Identify which cell holds the provided text, then report its [X, Y] central coordinate. 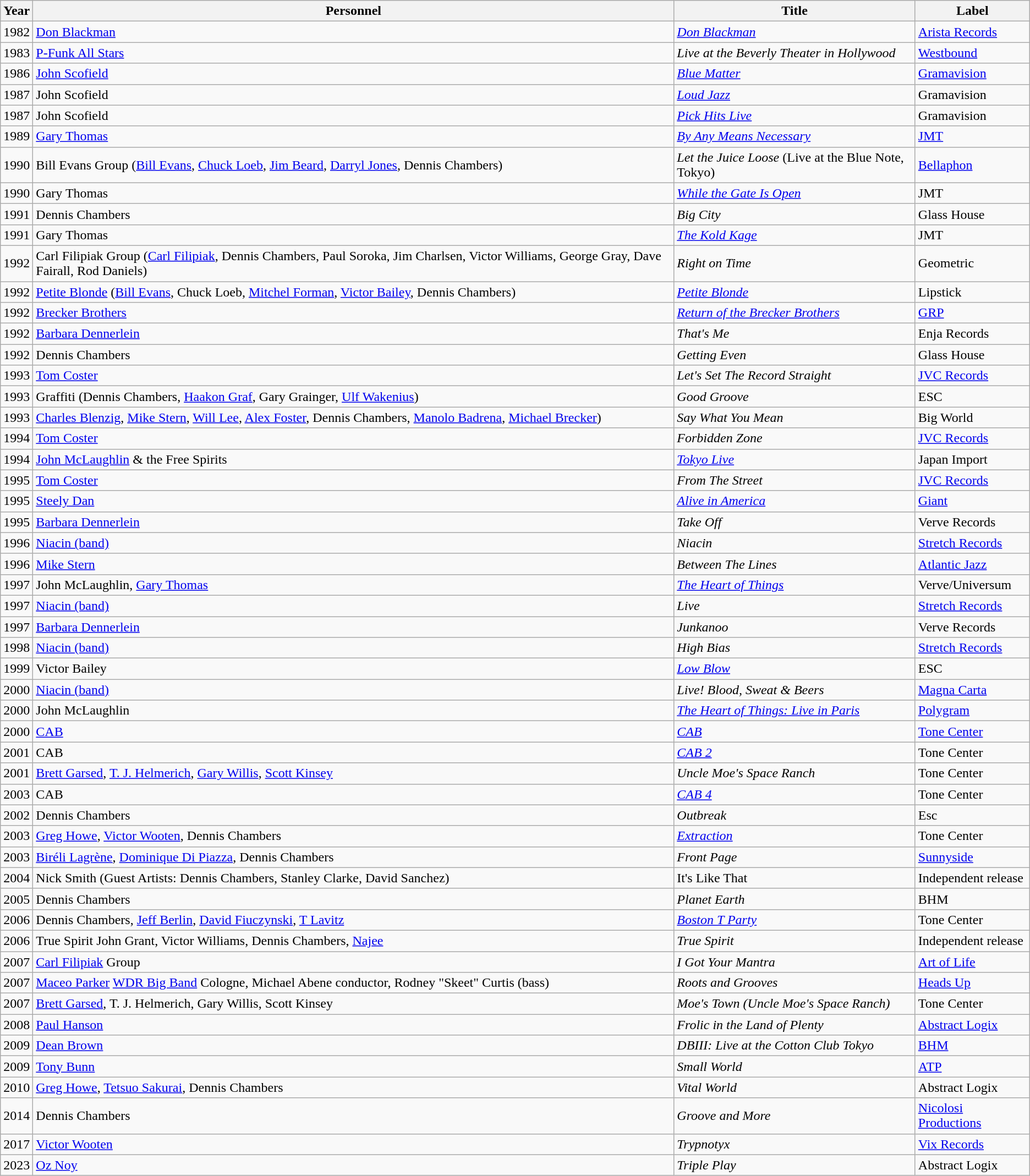
2005 [17, 899]
The Kold Kage [795, 235]
Blue Matter [795, 74]
Big City [795, 214]
2023 [17, 1165]
Let the Juice Loose (Live at the Blue Note, Tokyo) [795, 165]
Magna Carta [972, 690]
Getting Even [795, 355]
P-Funk All Stars [353, 53]
Graffiti (Dennis Chambers, Haakon Graf, Gary Grainger, Ulf Wakenius) [353, 397]
Biréli Lagrène, Dominique Di Piazza, Dennis Chambers [353, 857]
Title [795, 11]
Japan Import [972, 459]
Charles Blenzig, Mike Stern, Will Lee, Alex Foster, Dennis Chambers, Manolo Badrena, Michael Brecker) [353, 417]
It's Like That [795, 878]
Tokyo Live [795, 459]
Loud Jazz [795, 95]
2008 [17, 1025]
Year [17, 11]
Carl Filipiak Group (Carl Filipiak, Dennis Chambers, Paul Soroka, Jim Charlsen, Victor Williams, George Gray, Dave Fairall, Rod Daniels) [353, 263]
Atlantic Jazz [972, 564]
Label [972, 11]
Between The Lines [795, 564]
Victor Wooten [353, 1144]
Outbreak [795, 815]
Bellaphon [972, 165]
ATP [972, 1067]
Nicolosi Productions [972, 1115]
Pick Hits Live [795, 116]
Boston T Party [795, 920]
Maceo Parker WDR Big Band Cologne, Michael Abene conductor, Rodney "Skeet" Curtis (bass) [353, 983]
Say What You Mean [795, 417]
Personnel [353, 11]
Triple Play [795, 1165]
2014 [17, 1115]
Lipstick [972, 292]
Sunnyside [972, 857]
2002 [17, 815]
True Spirit [795, 941]
Low Blow [795, 669]
Return of the Brecker Brothers [795, 313]
Big World [972, 417]
Carl Filipiak Group [353, 962]
1986 [17, 74]
1989 [17, 136]
1982 [17, 32]
Live [795, 606]
Moe's Town (Uncle Moe's Space Ranch) [795, 1004]
Petite Blonde [795, 292]
DBIII: Live at the Cotton Club Tokyo [795, 1046]
Forbidden Zone [795, 438]
Enja Records [972, 334]
Vix Records [972, 1144]
Extraction [795, 836]
Esc [972, 815]
Mike Stern [353, 564]
Polygram [972, 711]
Heads Up [972, 983]
Greg Howe, Victor Wooten, Dennis Chambers [353, 836]
Uncle Moe's Space Ranch [795, 773]
Live at the Beverly Theater in Hollywood [795, 53]
That's Me [795, 334]
John McLaughlin [353, 711]
Let's Set The Record Straight [795, 376]
Dean Brown [353, 1046]
Brecker Brothers [353, 313]
Greg Howe, Tetsuo Sakurai, Dennis Chambers [353, 1087]
Westbound [972, 53]
Take Off [795, 522]
Live! Blood, Sweat & Beers [795, 690]
Alive in America [795, 501]
From The Street [795, 480]
Bill Evans Group (Bill Evans, Chuck Loeb, Jim Beard, Darryl Jones, Dennis Chambers) [353, 165]
Niacin [795, 543]
GRP [972, 313]
Steely Dan [353, 501]
High Bias [795, 648]
Verve/Universum [972, 585]
Oz Noy [353, 1165]
The Heart of Things [795, 585]
Junkanoo [795, 627]
1999 [17, 669]
Good Groove [795, 397]
Victor Bailey [353, 669]
Nick Smith (Guest Artists: Dennis Chambers, Stanley Clarke, David Sanchez) [353, 878]
1998 [17, 648]
Paul Hanson [353, 1025]
CAB 4 [795, 794]
Arista Records [972, 32]
Art of Life [972, 962]
Groove and More [795, 1115]
Front Page [795, 857]
I Got Your Mantra [795, 962]
Frolic in the Land of Plenty [795, 1025]
True Spirit John Grant, Victor Williams, Dennis Chambers, Najee [353, 941]
CAB 2 [795, 752]
The Heart of Things: Live in Paris [795, 711]
While the Gate Is Open [795, 193]
2017 [17, 1144]
John McLaughlin & the Free Spirits [353, 459]
Petite Blonde (Bill Evans, Chuck Loeb, Mitchel Forman, Victor Bailey, Dennis Chambers) [353, 292]
Geometric [972, 263]
1983 [17, 53]
Right on Time [795, 263]
Planet Earth [795, 899]
Trypnotyx [795, 1144]
Roots and Grooves [795, 983]
2004 [17, 878]
John McLaughlin, Gary Thomas [353, 585]
Giant [972, 501]
2010 [17, 1087]
Dennis Chambers, Jeff Berlin, David Fiuczynski, T Lavitz [353, 920]
Vital World [795, 1087]
Small World [795, 1067]
By Any Means Necessary [795, 136]
Tony Bunn [353, 1067]
